Determine the (x, y) coordinate at the center of the cell enclosing the given text.  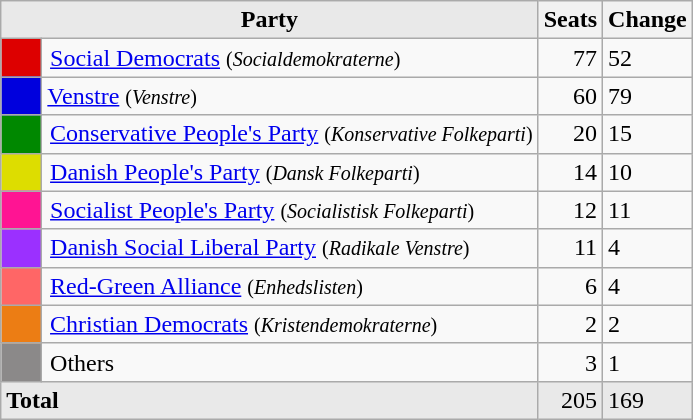
6 (570, 286)
52 (648, 58)
Venstre (Venstre) (290, 96)
Seats (570, 20)
77 (570, 58)
15 (648, 134)
Social Democrats (Socialdemokraterne) (290, 58)
79 (648, 96)
Conservative People's Party (Konservative Folkeparti) (290, 134)
Change (648, 20)
Red-Green Alliance (Enhedslisten) (290, 286)
3 (570, 362)
10 (648, 172)
1 (648, 362)
Total (270, 400)
Party (270, 20)
Danish People's Party (Dansk Folkeparti) (290, 172)
12 (570, 210)
60 (570, 96)
Danish Social Liberal Party (Radikale Venstre) (290, 248)
Others (290, 362)
Socialist People's Party (Socialistisk Folkeparti) (290, 210)
169 (648, 400)
205 (570, 400)
Christian Democrats (Kristendemokraterne) (290, 324)
20 (570, 134)
14 (570, 172)
